From the cell containing the given text, extract its center point as (X, Y) coordinate. 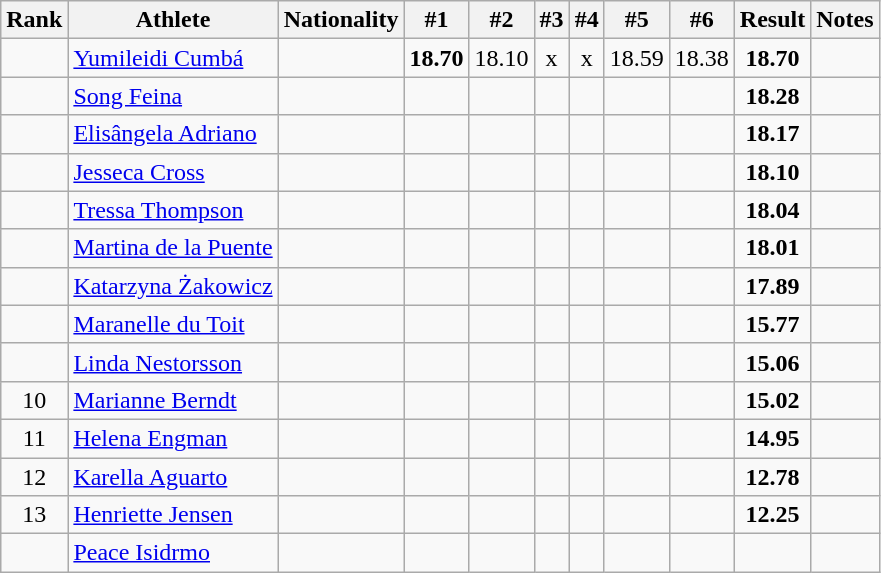
Tressa Thompson (173, 210)
18.01 (772, 248)
13 (34, 515)
18.28 (772, 96)
Nationality (341, 20)
15.77 (772, 324)
Linda Nestorsson (173, 362)
10 (34, 400)
12 (34, 477)
18.59 (636, 58)
#4 (586, 20)
Elisângela Adriano (173, 134)
Henriette Jensen (173, 515)
Result (772, 20)
#1 (436, 20)
12.25 (772, 515)
11 (34, 438)
Martina de la Puente (173, 248)
12.78 (772, 477)
17.89 (772, 286)
Song Feina (173, 96)
Karella Aguarto (173, 477)
18.17 (772, 134)
15.02 (772, 400)
Maranelle du Toit (173, 324)
Athlete (173, 20)
#5 (636, 20)
Marianne Berndt (173, 400)
Rank (34, 20)
#6 (702, 20)
Jesseca Cross (173, 172)
18.38 (702, 58)
Helena Engman (173, 438)
#2 (502, 20)
Peace Isidrmo (173, 553)
Yumileidi Cumbá (173, 58)
Katarzyna Żakowicz (173, 286)
14.95 (772, 438)
#3 (552, 20)
Notes (845, 20)
18.04 (772, 210)
15.06 (772, 362)
